Pinpoint the cell where the given text exists, returning its [x, y] midpoint coordinate. 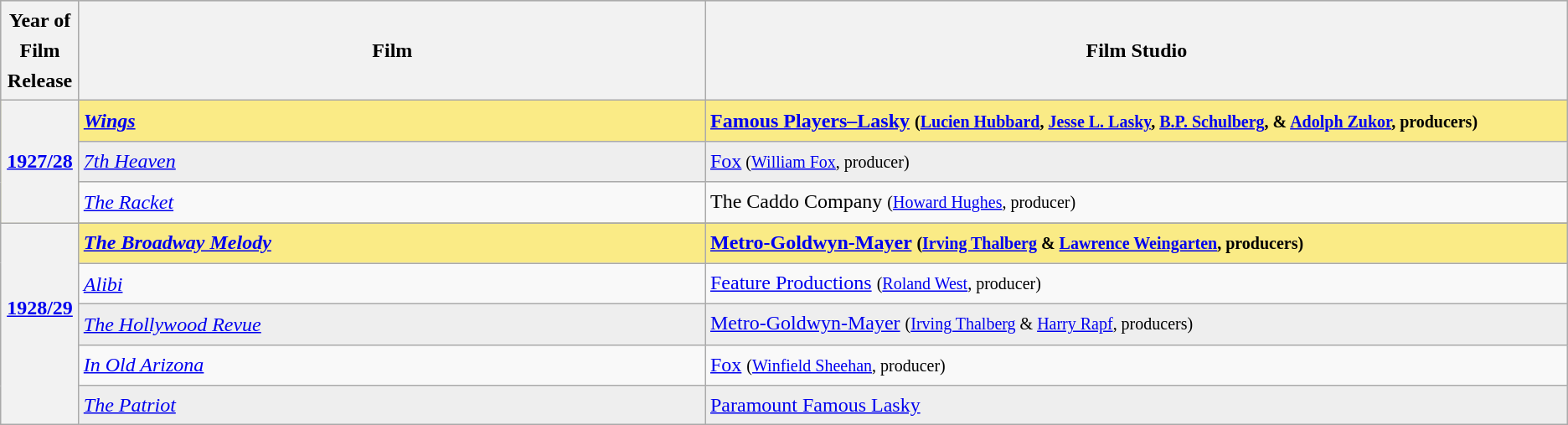
The Racket [392, 203]
Alibi [392, 283]
Fox (William Fox, producer) [1136, 161]
1928/29 [40, 324]
Paramount Famous Lasky [1136, 406]
Feature Productions (Roland West, producer) [1136, 283]
The Patriot [392, 406]
Film [392, 50]
The Broadway Melody [392, 243]
Metro-Goldwyn-Mayer (Irving Thalberg & Lawrence Weingarten, producers) [1136, 243]
In Old Arizona [392, 365]
Wings [392, 121]
Metro-Goldwyn-Mayer (Irving Thalberg & Harry Rapf, producers) [1136, 325]
The Caddo Company (Howard Hughes, producer) [1136, 203]
Famous Players–Lasky (Lucien Hubbard, Jesse L. Lasky, B.P. Schulberg, & Adolph Zukor, producers) [1136, 121]
Year of Film Release [40, 50]
1927/28 [40, 162]
Fox (Winfield Sheehan, producer) [1136, 365]
The Hollywood Revue [392, 325]
Film Studio [1136, 50]
7th Heaven [392, 161]
